Return [X, Y] of the center of cell containing provided text 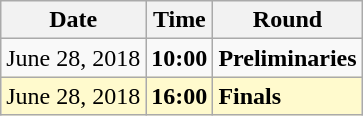
Round [288, 20]
Time [180, 20]
Date [74, 20]
Preliminaries [288, 58]
16:00 [180, 96]
Finals [288, 96]
10:00 [180, 58]
